Extract the (X, Y) coordinate from the center of the cell holding the provided text.  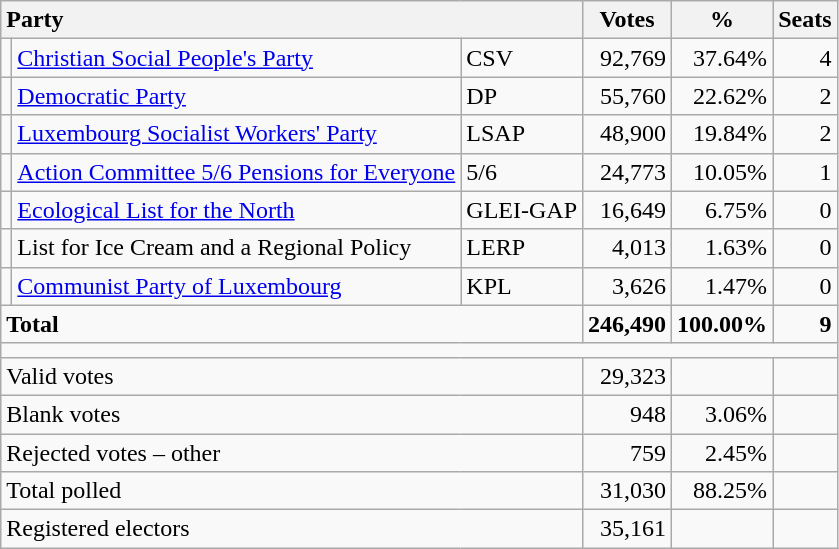
List for Ice Cream and a Regional Policy (236, 248)
55,760 (628, 96)
759 (628, 453)
246,490 (628, 324)
Christian Social People's Party (236, 58)
19.84% (722, 134)
Ecological List for the North (236, 210)
Blank votes (292, 414)
1 (805, 172)
16,649 (628, 210)
Registered electors (292, 529)
CSV (522, 58)
Total polled (292, 491)
9 (805, 324)
Rejected votes – other (292, 453)
948 (628, 414)
KPL (522, 286)
92,769 (628, 58)
DP (522, 96)
31,030 (628, 491)
4 (805, 58)
Luxembourg Socialist Workers' Party (236, 134)
Communist Party of Luxembourg (236, 286)
24,773 (628, 172)
2.45% (722, 453)
% (722, 20)
GLEI-GAP (522, 210)
Votes (628, 20)
3.06% (722, 414)
22.62% (722, 96)
Action Committee 5/6 Pensions for Everyone (236, 172)
LSAP (522, 134)
Party (292, 20)
LERP (522, 248)
100.00% (722, 324)
35,161 (628, 529)
1.47% (722, 286)
3,626 (628, 286)
5/6 (522, 172)
6.75% (722, 210)
4,013 (628, 248)
88.25% (722, 491)
29,323 (628, 376)
Total (292, 324)
10.05% (722, 172)
1.63% (722, 248)
Valid votes (292, 376)
37.64% (722, 58)
48,900 (628, 134)
Democratic Party (236, 96)
Seats (805, 20)
